Detect which cell encompasses the target text, then output its [x, y] center coordinate. 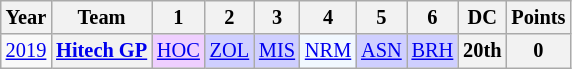
BRH [433, 51]
Team [102, 17]
0 [538, 51]
ZOL [230, 51]
DC [482, 17]
3 [277, 17]
5 [381, 17]
Hitech GP [102, 51]
HOC [178, 51]
ASN [381, 51]
20th [482, 51]
MIS [277, 51]
Points [538, 17]
1 [178, 17]
Year [26, 17]
6 [433, 17]
2 [230, 17]
4 [328, 17]
2019 [26, 51]
NRM [328, 51]
